Identify which cell holds the provided text, then report its [x, y] central coordinate. 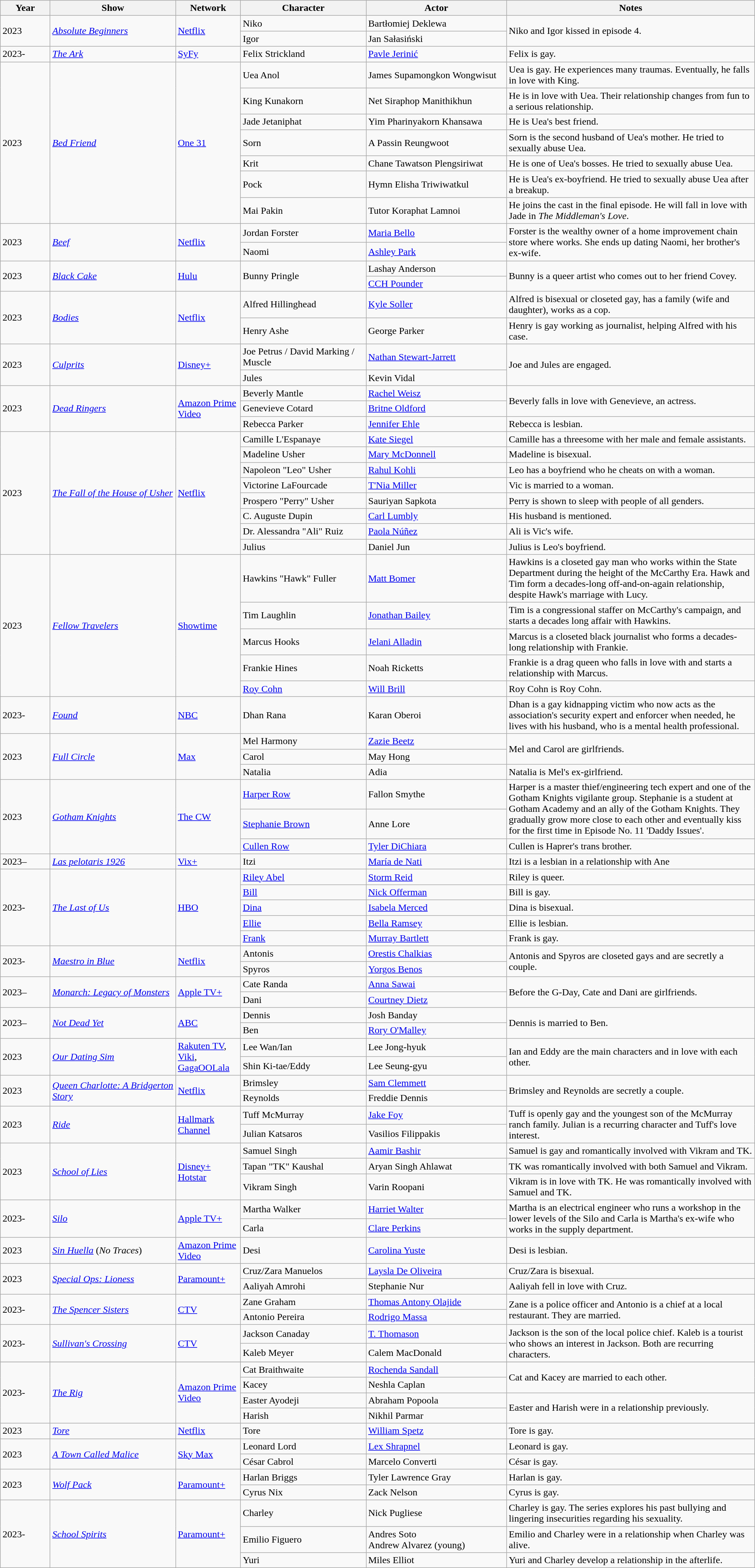
Cat Braithwaite [303, 1370]
Rahul Kohli [436, 470]
Ellie is lesbian. [631, 923]
Sauriyan Sapkota [436, 500]
Zane is a police officer and Antonio is a chief at a local restaurant. They are married. [631, 1309]
Yuri [303, 1560]
Chane Tawatson Plengsiriwat [436, 163]
Carla [303, 1228]
Isabela Merced [436, 907]
Nick Pugliese [436, 1513]
Vikram is in love with TK. He was romantically involved with Samuel and TK. [631, 1186]
Ride [113, 1124]
Tim is a congressional staffer on McCarthy's campaign, and starts a decades long affair with Hawkins. [631, 615]
The Ark [113, 54]
Storm Reid [436, 877]
Mel and Carol are girlfriends. [631, 749]
Zane Graham [303, 1302]
Special Ops: Lioness [113, 1279]
Disney+ [208, 365]
Nikhil Parmar [436, 1416]
Sky Max [208, 1454]
Clare Perkins [436, 1228]
Anne Lore [436, 824]
Cate Randa [303, 984]
The Last of Us [113, 907]
Notes [631, 8]
CCH Pounder [436, 284]
Natalia [303, 772]
Frankie is a drag queen who falls in love with and starts a relationship with Marcus. [631, 668]
Network [208, 8]
Karan Oberoi [436, 715]
Fallon Smythe [436, 794]
Show [113, 8]
Vasilios Filippakis [436, 1134]
Bill [303, 892]
Vikram Singh [303, 1186]
Carolina Yuste [436, 1250]
Showtime [208, 626]
Harish [303, 1416]
Zack Nelson [436, 1492]
Sam Clemmett [436, 1083]
May Hong [436, 757]
Matt Bomer [436, 578]
Lee Seung-gyu [436, 1066]
The CW [208, 817]
He joins the cast in the final episode. He will fall in love with Jade in The Middleman's Love. [631, 211]
Madeline is bisexual. [631, 455]
Character [303, 8]
Emilio Figuero [303, 1539]
The Rig [113, 1393]
Freddie Dennis [436, 1098]
Julius [303, 546]
Cat and Kacey are married to each other. [631, 1377]
Silo [113, 1218]
Cruz/Zara is bisexual. [631, 1271]
Aryan Singh Ahlawat [436, 1166]
Bed Friend [113, 143]
Not Dead Yet [113, 1023]
Absolute Beginners [113, 31]
Daniel Jun [436, 546]
Prospero "Perry" Usher [303, 500]
Henry is gay working as journalist, helping Alfred with his case. [631, 331]
Maria Bello [436, 233]
Niko [303, 23]
Vic is married to a woman. [631, 485]
Naomi [303, 251]
T. Thomason [436, 1334]
Kacey [303, 1385]
Rebecca Parker [303, 424]
Rory O'Malley [436, 1030]
Jackson is the son of the local police chief. Kaleb is a tourist who shows an interest in Jackson. Both are recurring characters. [631, 1343]
Mai Pakin [303, 211]
Brimsley [303, 1083]
Stephanie Brown [303, 824]
Gotham Knights [113, 817]
Culprits [113, 365]
Laysla De Oliveira [436, 1271]
School of Lies [113, 1171]
Natalia is Mel's ex-girlfriend. [631, 772]
The Fall of the House of Usher [113, 493]
Lee Jong-hyuk [436, 1047]
Tyler DiChiara [436, 846]
Frank is gay. [631, 938]
Andres SotoAndrew Alvarez (young) [436, 1539]
Miles Elliot [436, 1560]
Abraham Popoola [436, 1400]
Camille L'Espanaye [303, 439]
Yim Pharinyakorn Khansawa [436, 122]
Rakuten TV, Viki, GagaOOLala [208, 1057]
Neshla Caplan [436, 1385]
Rochenda Sandall [436, 1370]
Varin Roopani [436, 1186]
Harlan Briggs [303, 1477]
Niko and Igor kissed in episode 4. [631, 31]
Ben [303, 1030]
Courtney Dietz [436, 1000]
Jules [303, 378]
Nick Offerman [436, 892]
Hymn Elisha Triwiwatkul [436, 184]
He is Uea's ex-boyfriend. He tried to sexually abuse Uea after a breakup. [631, 184]
Frankie Hines [303, 668]
Jade Jetaniphat [303, 122]
George Parker [436, 331]
Martha Walker [303, 1209]
Yorgos Benos [436, 969]
Kyle Soller [436, 305]
School Spirits [113, 1534]
Kate Siegel [436, 439]
Jake Foy [436, 1115]
Maestro in Blue [113, 961]
Bill is gay. [631, 892]
Riley is queer. [631, 877]
Tim Laughlin [303, 615]
Dennis [303, 1015]
James Supamongkon Wongwisut [436, 75]
Brimsley and Reynolds are secretly a couple. [631, 1091]
Hulu [208, 276]
Dead Ringers [113, 409]
Full Circle [113, 757]
He is Uea's best friend. [631, 122]
Stephanie Nur [436, 1287]
Antonis and Spyros are closeted gays and are secretly a couple. [631, 961]
Dr. Alessandra "Ali" Ruiz [303, 531]
Kevin Vidal [436, 378]
Perry is shown to sleep with people of all genders. [631, 500]
Spyros [303, 969]
Harper Row [303, 794]
Itzi [303, 861]
Dina is bisexual. [631, 907]
Zazie Beetz [436, 741]
Marcelo Converti [436, 1462]
Tuff is openly gay and the youngest son of the McMurray ranch family. Julian is a recurring character and Tuff's love interest. [631, 1124]
HBO [208, 907]
Igor [303, 39]
Jan Sałasiński [436, 39]
Sorn is the second husband of Uea's mother. He tried to sexually abuse Uea. [631, 143]
Beverly Mantle [303, 393]
Felix Strickland [303, 54]
Dennis is married to Ben. [631, 1023]
Rebecca is lesbian. [631, 424]
Easter Ayodeji [303, 1400]
Rodrigo Massa [436, 1317]
Charley [303, 1513]
Cyrus Nix [303, 1492]
NBC [208, 715]
Fellow Travelers [113, 626]
Tapan "TK" Kaushal [303, 1166]
Cullen Row [303, 846]
T'Nia Miller [436, 485]
Sin Huella (No Traces) [113, 1250]
Desi is lesbian. [631, 1250]
Uea Anol [303, 75]
Vix+ [208, 861]
Our Dating Sim [113, 1057]
Ali is Vic's wife. [631, 531]
King Kunakorn [303, 101]
Paola Núñez [436, 531]
Genevieve Cotard [303, 409]
Ellie [303, 923]
Lex Shrapnel [436, 1446]
Harlan is gay. [631, 1477]
Aaliyah Amrohi [303, 1287]
Carol [303, 757]
Bartłomiej Deklewa [436, 23]
Desi [303, 1250]
Cyrus is gay. [631, 1492]
Jackson Canaday [303, 1334]
Before the G-Day, Cate and Dani are girlfriends. [631, 992]
A Passin Reungwoot [436, 143]
Sullivan's Crossing [113, 1343]
Pock [303, 184]
Pavle Jerinić [436, 54]
Bunny is a queer artist who comes out to her friend Covey. [631, 276]
Joe Petrus / David Marking / Muscle [303, 357]
Carl Lumbly [436, 516]
Nathan Stewart-Jarrett [436, 357]
Hawkins "Hawk" Fuller [303, 578]
Shin Ki-tae/Eddy [303, 1066]
Napoleon "Leo" Usher [303, 470]
Josh Banday [436, 1015]
Yuri and Charley develop a relationship in the afterlife. [631, 1560]
Lee Wan/Ian [303, 1047]
Noah Ricketts [436, 668]
Joe and Jules are engaged. [631, 365]
Beef [113, 242]
Bella Ramsey [436, 923]
SyFy [208, 54]
Will Brill [436, 689]
Las pelotaris 1926 [113, 861]
Murray Bartlett [436, 938]
Black Cake [113, 276]
Found [113, 715]
Forster is the wealthy owner of a home improvement chain store where works. She ends up dating Naomi, her brother's ex-wife. [631, 242]
Disney+ Hotstar [208, 1171]
Orestis Chalkias [436, 954]
Harriet Walter [436, 1209]
His husband is mentioned. [631, 516]
C. Auguste Dupin [303, 516]
Calem MacDonald [436, 1353]
Mary McDonnell [436, 455]
Thomas Antony Olajide [436, 1302]
Uea is gay. He experiences many traumas. Eventually, he falls in love with King. [631, 75]
Kaleb Meyer [303, 1353]
Ian and Eddy are the main characters and in love with each other. [631, 1057]
Tyler Lawrence Gray [436, 1477]
Antonio Pereira [303, 1317]
César Cabrol [303, 1462]
The Spencer Sisters [113, 1309]
Roy Cohn [303, 689]
María de Nati [436, 861]
Bodies [113, 318]
Tuff McMurray [303, 1115]
Jordan Forster [303, 233]
Wolf Pack [113, 1485]
Cruz/Zara Manuelos [303, 1271]
César is gay. [631, 1462]
Felix is gay. [631, 54]
Anna Sawai [436, 984]
Year [25, 8]
Frank [303, 938]
Rachel Weisz [436, 393]
He is one of Uea's bosses. He tried to sexually abuse Uea. [631, 163]
Jonathan Bailey [436, 615]
Madeline Usher [303, 455]
Henry Ashe [303, 331]
Monarch: Legacy of Monsters [113, 992]
Emilio and Charley were in a relationship when Charley was alive. [631, 1539]
Leonard Lord [303, 1446]
Itzi is a lesbian in a relationship with Ane [631, 861]
He is in love with Uea. Their relationship changes from fun to a serious relationship. [631, 101]
Tutor Koraphat Lamnoi [436, 211]
Dina [303, 907]
Julius is Leo's boyfriend. [631, 546]
Bunny Pringle [303, 276]
Britne Oldford [436, 409]
TK was romantically involved with both Samuel and Vikram. [631, 1166]
Lashay Anderson [436, 268]
Jennifer Ehle [436, 424]
Jelani Alladin [436, 642]
Victorine LaFourcade [303, 485]
Sorn [303, 143]
Actor [436, 8]
Reynolds [303, 1098]
Charley is gay. The series explores his past bullying and lingering insecurities regarding his sexuality. [631, 1513]
Riley Abel [303, 877]
Antonis [303, 954]
Net Siraphop Manithikhun [436, 101]
A Town Called Malice [113, 1454]
Aaliyah fell in love with Cruz. [631, 1287]
Leonard is gay. [631, 1446]
Aamir Bashir [436, 1151]
Adia [436, 772]
Samuel Singh [303, 1151]
Alfred is bisexual or closeted gay, has a family (wife and daughter), works as a cop. [631, 305]
Queen Charlotte: A Bridgerton Story [113, 1091]
Camille has a threesome with her male and female assistants. [631, 439]
Easter and Harish were in a relationship previously. [631, 1408]
ABC [208, 1023]
Alfred Hillinghead [303, 305]
Julian Katsaros [303, 1134]
Krit [303, 163]
Max [208, 757]
Tore is gay. [631, 1431]
Leo has a boyfriend who he cheats on with a woman. [631, 470]
Dani [303, 1000]
Samuel is gay and romantically involved with Vikram and TK. [631, 1151]
Hallmark Channel [208, 1124]
Dhan Rana [303, 715]
Mel Harmony [303, 741]
Ashley Park [436, 251]
Marcus is a closeted black journalist who forms a decades-long relationship with Frankie. [631, 642]
Cullen is Haprer's trans brother. [631, 846]
Marcus Hooks [303, 642]
Roy Cohn is Roy Cohn. [631, 689]
Beverly falls in love with Genevieve, an actress. [631, 401]
William Spetz [436, 1431]
One 31 [208, 143]
